Output the (X, Y) coordinate of the center of the cell containing the given text.  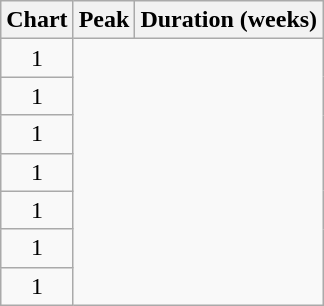
Peak (104, 20)
Duration (weeks) (229, 20)
Chart (37, 20)
